Determine the (X, Y) coordinate at the center of the cell enclosing the given text.  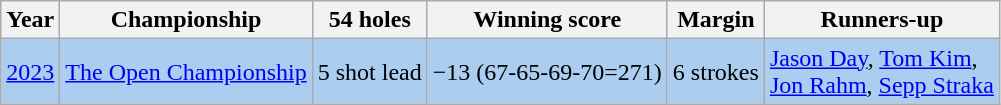
Championship (186, 20)
Winning score (547, 20)
Jason Day, Tom Kim, Jon Rahm, Sepp Straka (882, 72)
6 strokes (716, 72)
5 shot lead (370, 72)
Runners-up (882, 20)
54 holes (370, 20)
Margin (716, 20)
Year (30, 20)
2023 (30, 72)
−13 (67-65-69-70=271) (547, 72)
The Open Championship (186, 72)
